Output the (x, y) coordinate of the center of the cell containing the given text.  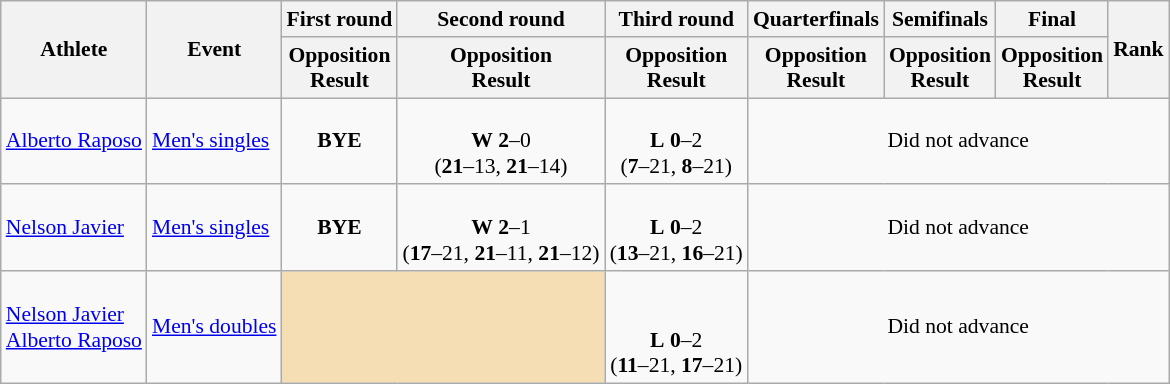
L 0–2(11–21, 17–21) (676, 327)
Event (214, 50)
Rank (1138, 50)
Alberto Raposo (74, 142)
First round (340, 19)
Men's doubles (214, 327)
Nelson JavierAlberto Raposo (74, 327)
L 0–2(13–21, 16–21) (676, 228)
Third round (676, 19)
Second round (500, 19)
W 2–1(17–21, 21–11, 21–12) (500, 228)
Nelson Javier (74, 228)
Athlete (74, 50)
L 0–2(7–21, 8–21) (676, 142)
Final (1052, 19)
Quarterfinals (816, 19)
Semifinals (940, 19)
W 2–0(21–13, 21–14) (500, 142)
